Scan for the cell matching the given text and deliver its [X, Y] coordinate at center. 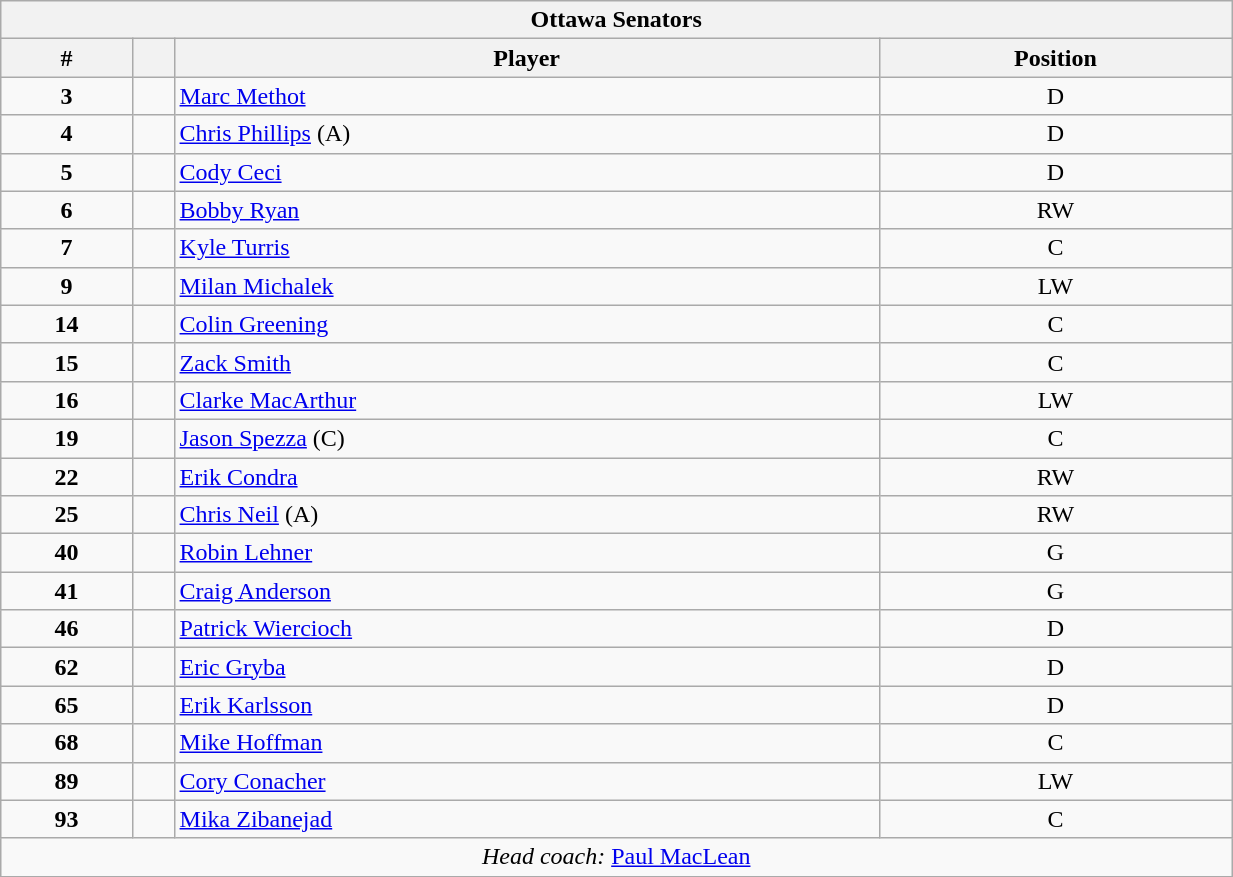
14 [67, 324]
Cory Conacher [526, 781]
Patrick Wiercioch [526, 629]
65 [67, 705]
Erik Karlsson [526, 705]
25 [67, 515]
46 [67, 629]
Ottawa Senators [616, 20]
3 [67, 96]
93 [67, 819]
15 [67, 362]
Mike Hoffman [526, 743]
Clarke MacArthur [526, 400]
Kyle Turris [526, 248]
Milan Michalek [526, 286]
68 [67, 743]
Eric Gryba [526, 667]
Bobby Ryan [526, 210]
Jason Spezza (C) [526, 438]
19 [67, 438]
# [67, 58]
Player [526, 58]
Erik Condra [526, 477]
16 [67, 400]
Marc Methot [526, 96]
7 [67, 248]
Cody Ceci [526, 172]
Zack Smith [526, 362]
Chris Neil (A) [526, 515]
5 [67, 172]
Craig Anderson [526, 591]
6 [67, 210]
Position [1055, 58]
9 [67, 286]
Chris Phillips (A) [526, 134]
40 [67, 553]
62 [67, 667]
Colin Greening [526, 324]
Head coach: Paul MacLean [616, 857]
22 [67, 477]
Robin Lehner [526, 553]
4 [67, 134]
41 [67, 591]
Mika Zibanejad [526, 819]
89 [67, 781]
